Return the [X, Y] coordinate for the center point of the cell that contains the specified text.  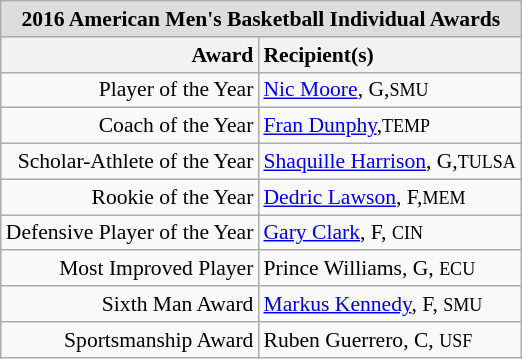
Sportsmanship Award [130, 340]
Markus Kennedy, F, SMU [389, 304]
Award [130, 55]
Defensive Player of the Year [130, 233]
Shaquille Harrison, G,TULSA [389, 162]
Coach of the Year [130, 126]
Recipient(s) [389, 55]
Player of the Year [130, 90]
Sixth Man Award [130, 304]
Rookie of the Year [130, 197]
Fran Dunphy,TEMP [389, 126]
Most Improved Player [130, 269]
Prince Williams, G, ECU [389, 269]
Gary Clark, F, CIN [389, 233]
Ruben Guerrero, C, USF [389, 340]
2016 American Men's Basketball Individual Awards [261, 19]
Scholar-Athlete of the Year [130, 162]
Nic Moore, G,SMU [389, 90]
Dedric Lawson, F,MEM [389, 197]
